Capture the cell that displays the provided text and extract its [X, Y] central coordinate. 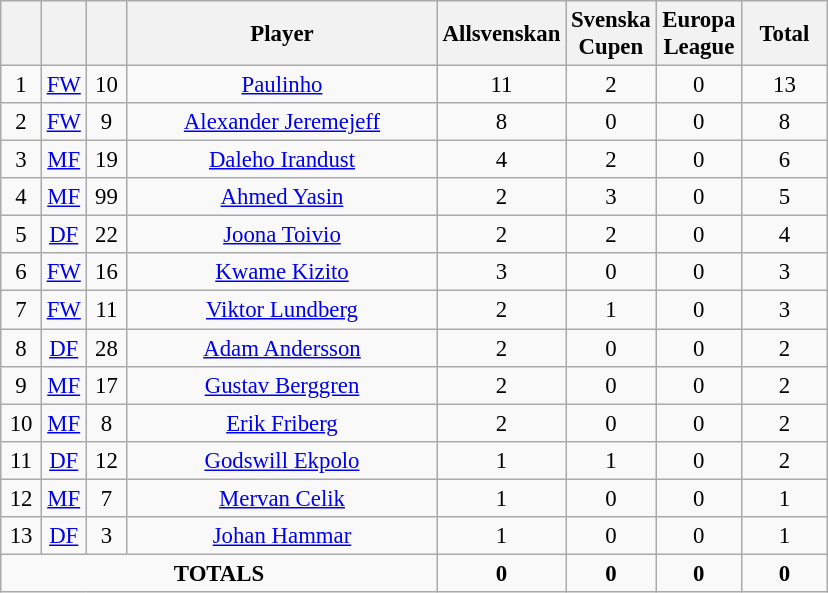
22 [106, 235]
Allsvenskan [501, 34]
Godswill Ekpolo [282, 460]
16 [106, 273]
Player [282, 34]
99 [106, 197]
Johan Hammar [282, 536]
Adam Andersson [282, 348]
TOTALS [220, 573]
19 [106, 160]
Total [785, 34]
28 [106, 348]
Joona Toivio [282, 235]
Kwame Kizito [282, 273]
Europa League [699, 34]
17 [106, 385]
Gustav Berggren [282, 385]
Alexander Jeremejeff [282, 122]
Paulinho [282, 85]
Ahmed Yasin [282, 197]
Mervan Celik [282, 498]
Daleho Irandust [282, 160]
Viktor Lundberg [282, 310]
Svenska Cupen [611, 34]
Erik Friberg [282, 423]
